Detect which cell encompasses the target text, then output its (X, Y) center coordinate. 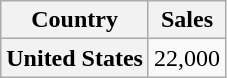
Country (75, 20)
Sales (186, 20)
United States (75, 58)
22,000 (186, 58)
